Provide the [X, Y] coordinate of the cell's center where the given text is located.  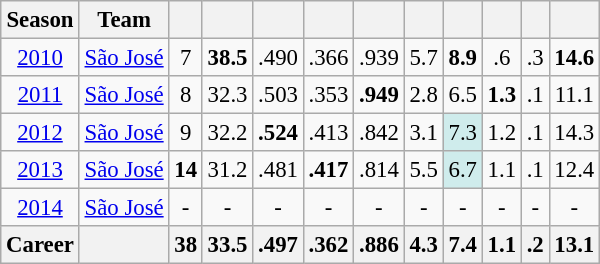
.939 [379, 58]
38.5 [227, 58]
1.2 [502, 133]
5.5 [424, 170]
2011 [40, 95]
8 [186, 95]
7 [186, 58]
.417 [328, 170]
2013 [40, 170]
32.2 [227, 133]
Career [40, 245]
14.3 [574, 133]
.949 [379, 95]
2014 [40, 208]
1.3 [502, 95]
3.1 [424, 133]
38 [186, 245]
.886 [379, 245]
.353 [328, 95]
2010 [40, 58]
6.7 [462, 170]
.481 [278, 170]
.814 [379, 170]
8.9 [462, 58]
7.4 [462, 245]
.2 [535, 245]
4.3 [424, 245]
7.3 [462, 133]
.524 [278, 133]
.413 [328, 133]
9 [186, 133]
13.1 [574, 245]
12.4 [574, 170]
14 [186, 170]
33.5 [227, 245]
2012 [40, 133]
14.6 [574, 58]
.490 [278, 58]
.497 [278, 245]
.842 [379, 133]
.503 [278, 95]
Team [124, 20]
2.8 [424, 95]
11.1 [574, 95]
5.7 [424, 58]
.362 [328, 245]
6.5 [462, 95]
.3 [535, 58]
32.3 [227, 95]
Season [40, 20]
31.2 [227, 170]
.6 [502, 58]
.366 [328, 58]
